From the cell containing the given text, extract its center point as [x, y] coordinate. 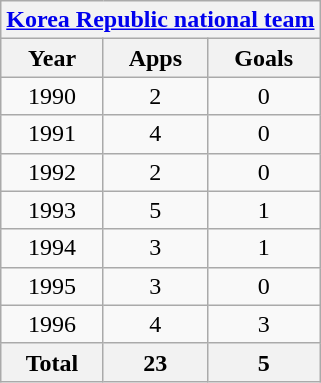
Total [52, 362]
1995 [52, 286]
Korea Republic national team [160, 20]
1996 [52, 324]
1993 [52, 210]
1992 [52, 172]
Goals [264, 58]
23 [155, 362]
1990 [52, 96]
Year [52, 58]
Apps [155, 58]
1994 [52, 248]
1991 [52, 134]
